Search for the cell housing the specified text and yield its [x, y] center coordinate. 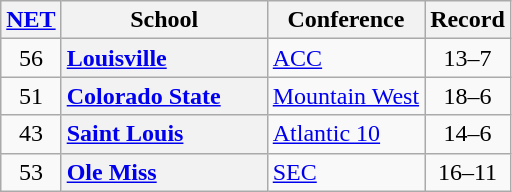
Saint Louis [164, 134]
Colorado State [164, 96]
51 [31, 96]
School [164, 20]
Atlantic 10 [346, 134]
13–7 [468, 58]
Mountain West [346, 96]
Louisville [164, 58]
53 [31, 172]
14–6 [468, 134]
SEC [346, 172]
Conference [346, 20]
43 [31, 134]
NET [31, 20]
18–6 [468, 96]
56 [31, 58]
Ole Miss [164, 172]
Record [468, 20]
16–11 [468, 172]
ACC [346, 58]
